Search for the cell housing the specified text and yield its [x, y] center coordinate. 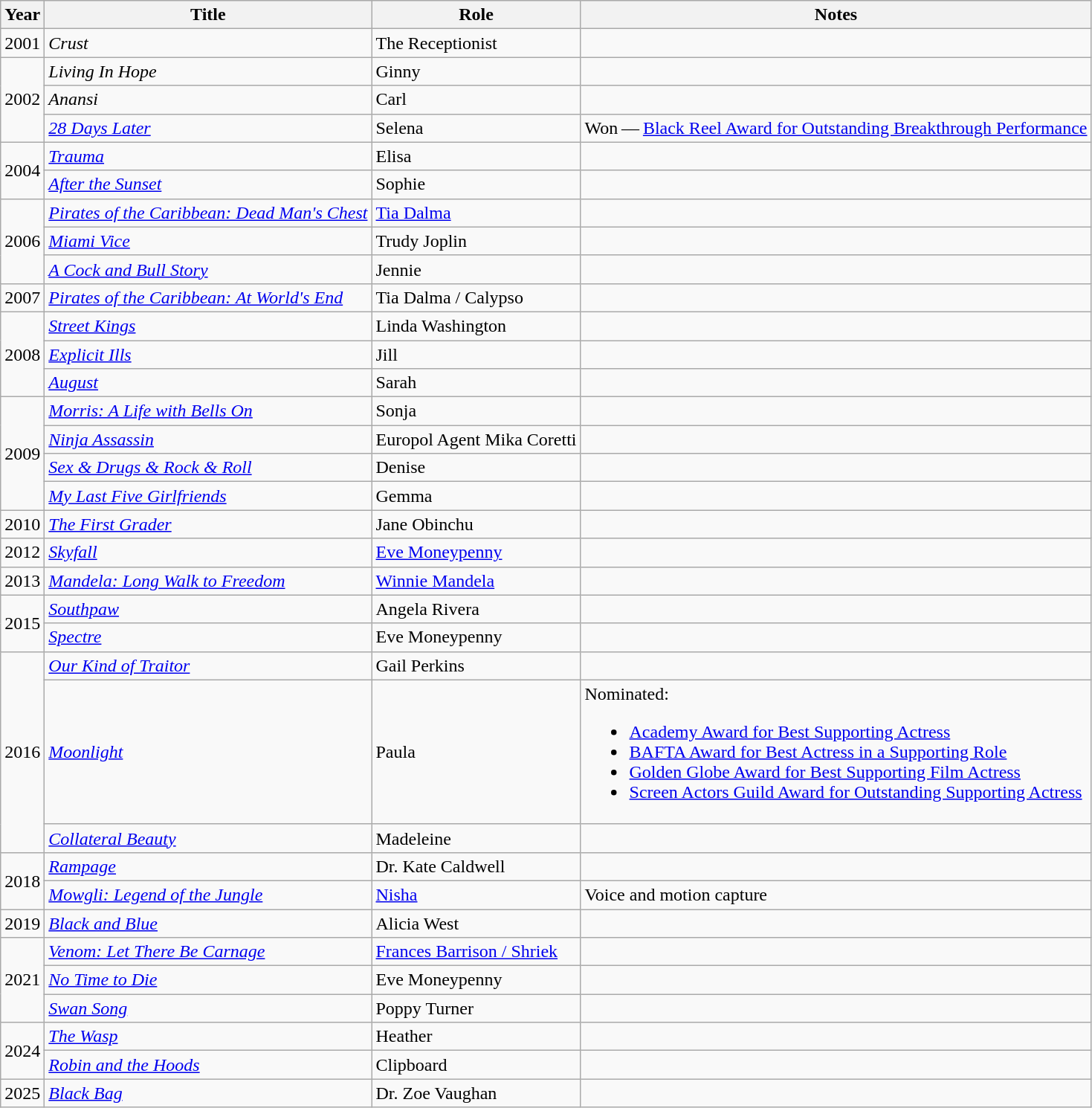
Gail Perkins [476, 666]
Nisha [476, 895]
2021 [22, 980]
Pirates of the Caribbean: At World's End [208, 297]
2008 [22, 354]
Street Kings [208, 326]
Dr. Kate Caldwell [476, 866]
Tia Dalma / Calypso [476, 297]
Gemma [476, 496]
Robin and the Hoods [208, 1065]
Ginny [476, 71]
2018 [22, 880]
Morris: A Life with Bells On [208, 411]
Black Bag [208, 1093]
Europol Agent Mika Coretti [476, 439]
Angela Rivera [476, 609]
Clipboard [476, 1065]
Won — Black Reel Award for Outstanding Breakthrough Performance [836, 128]
Miami Vice [208, 241]
A Cock and Bull Story [208, 269]
2009 [22, 454]
2006 [22, 241]
Role [476, 15]
2016 [22, 752]
2010 [22, 524]
August [208, 383]
Living In Hope [208, 71]
Tia Dalma [476, 213]
2001 [22, 43]
Southpaw [208, 609]
Sarah [476, 383]
Crust [208, 43]
Mandela: Long Walk to Freedom [208, 581]
Paula [476, 752]
Collateral Beauty [208, 838]
Alicia West [476, 923]
2024 [22, 1051]
Trudy Joplin [476, 241]
The Receptionist [476, 43]
The First Grader [208, 524]
Moonlight [208, 752]
Year [22, 15]
After the Sunset [208, 184]
2013 [22, 581]
Title [208, 15]
Our Kind of Traitor [208, 666]
Heather [476, 1037]
Carl [476, 100]
2012 [22, 553]
Anansi [208, 100]
Winnie Mandela [476, 581]
Trauma [208, 156]
Skyfall [208, 553]
Voice and motion capture [836, 895]
My Last Five Girlfriends [208, 496]
Jennie [476, 269]
Rampage [208, 866]
Sophie [476, 184]
2007 [22, 297]
Frances Barrison / Shriek [476, 952]
Selena [476, 128]
Sex & Drugs & Rock & Roll [208, 468]
Poppy Turner [476, 1008]
2015 [22, 623]
Black and Blue [208, 923]
Notes [836, 15]
Linda Washington [476, 326]
Swan Song [208, 1008]
Dr. Zoe Vaughan [476, 1093]
2004 [22, 170]
Denise [476, 468]
Explicit Ills [208, 355]
2019 [22, 923]
No Time to Die [208, 980]
28 Days Later [208, 128]
The Wasp [208, 1037]
Spectre [208, 637]
Jane Obinchu [476, 524]
2002 [22, 100]
Pirates of the Caribbean: Dead Man's Chest [208, 213]
Ninja Assassin [208, 439]
Jill [476, 355]
Mowgli: Legend of the Jungle [208, 895]
2025 [22, 1093]
Venom: Let There Be Carnage [208, 952]
Elisa [476, 156]
Madeleine [476, 838]
Sonja [476, 411]
